Identify which cell holds the provided text, then report its [X, Y] central coordinate. 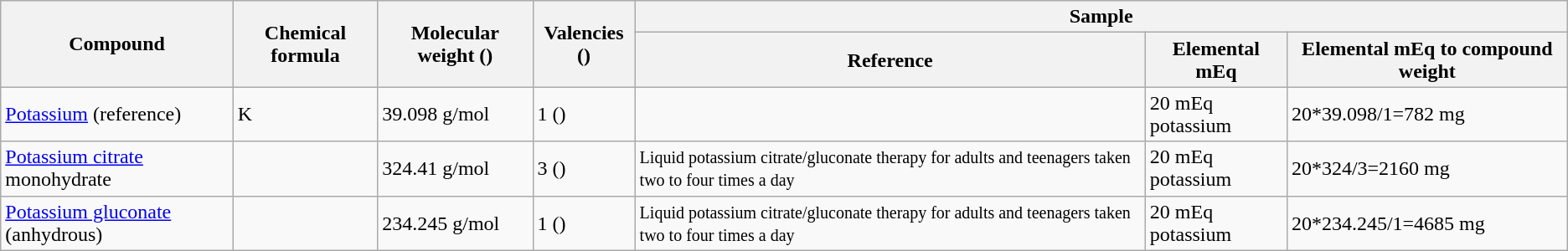
39.098 g/mol [456, 114]
Elemental mEq to compound weight [1427, 60]
20*39.098/1=782 mg [1427, 114]
Potassium (reference) [117, 114]
20*324/3=2160 mg [1427, 169]
20*234.245/1=4685 mg [1427, 223]
Potassium citrate monohydrate [117, 169]
Valencies () [584, 44]
Reference [890, 60]
324.41 g/mol [456, 169]
Chemical formula [305, 44]
Sample [1101, 17]
K [305, 114]
234.245 g/mol [456, 223]
3 () [584, 169]
Compound [117, 44]
Molecular weight () [456, 44]
Elemental mEq [1216, 60]
Potassium gluconate (anhydrous) [117, 223]
